Provide the (x, y) coordinate of the cell's center where the given text is located.  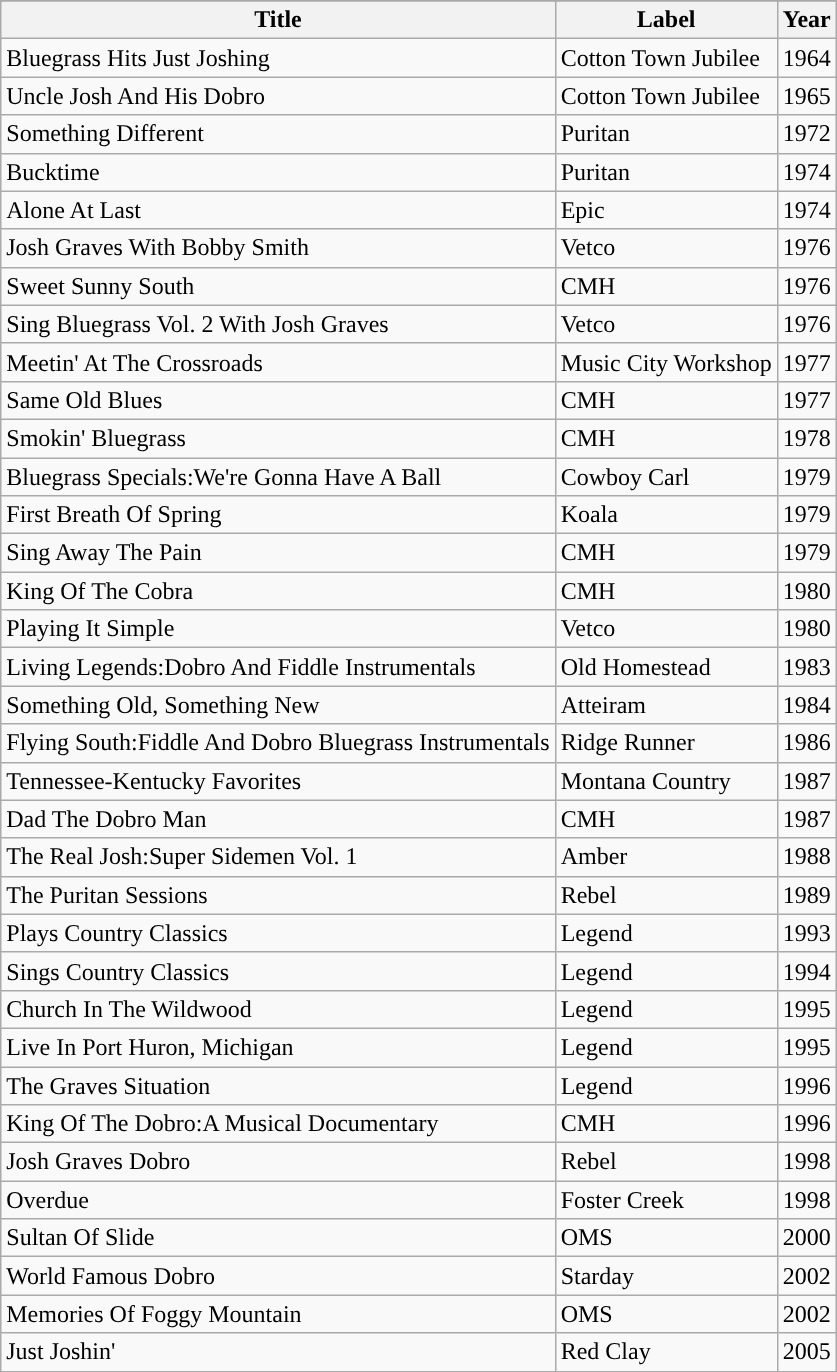
Bluegrass Specials:We're Gonna Have A Ball (278, 477)
1984 (806, 705)
Flying South:Fiddle And Dobro Bluegrass Instrumentals (278, 743)
2005 (806, 1352)
2000 (806, 1238)
Year (806, 20)
1989 (806, 895)
The Puritan Sessions (278, 895)
Playing It Simple (278, 629)
Smokin' Bluegrass (278, 438)
Epic (666, 210)
Sing Bluegrass Vol. 2 With Josh Graves (278, 324)
Overdue (278, 1200)
Just Joshin' (278, 1352)
Living Legends:Dobro And Fiddle Instrumentals (278, 667)
Sing Away The Pain (278, 553)
King Of The Dobro:A Musical Documentary (278, 1124)
Uncle Josh And His Dobro (278, 96)
1965 (806, 96)
Memories Of Foggy Mountain (278, 1314)
Bluegrass Hits Just Joshing (278, 58)
1993 (806, 933)
Meetin' At The Crossroads (278, 362)
Something Different (278, 134)
Title (278, 20)
Amber (666, 857)
Josh Graves With Bobby Smith (278, 248)
Bucktime (278, 172)
The Graves Situation (278, 1085)
Cowboy Carl (666, 477)
1972 (806, 134)
Dad The Dobro Man (278, 819)
Sings Country Classics (278, 971)
Sultan Of Slide (278, 1238)
1983 (806, 667)
1964 (806, 58)
Live In Port Huron, Michigan (278, 1047)
World Famous Dobro (278, 1276)
Music City Workshop (666, 362)
Same Old Blues (278, 400)
Red Clay (666, 1352)
King Of The Cobra (278, 591)
Old Homestead (666, 667)
1986 (806, 743)
Starday (666, 1276)
Josh Graves Dobro (278, 1162)
The Real Josh:Super Sidemen Vol. 1 (278, 857)
Sweet Sunny South (278, 286)
Church In The Wildwood (278, 1009)
1994 (806, 971)
Something Old, Something New (278, 705)
Ridge Runner (666, 743)
1978 (806, 438)
First Breath Of Spring (278, 515)
Koala (666, 515)
Atteiram (666, 705)
Label (666, 20)
Tennessee-Kentucky Favorites (278, 781)
Montana Country (666, 781)
1988 (806, 857)
Foster Creek (666, 1200)
Alone At Last (278, 210)
Plays Country Classics (278, 933)
